Scan for the cell matching the given text and deliver its (X, Y) coordinate at center. 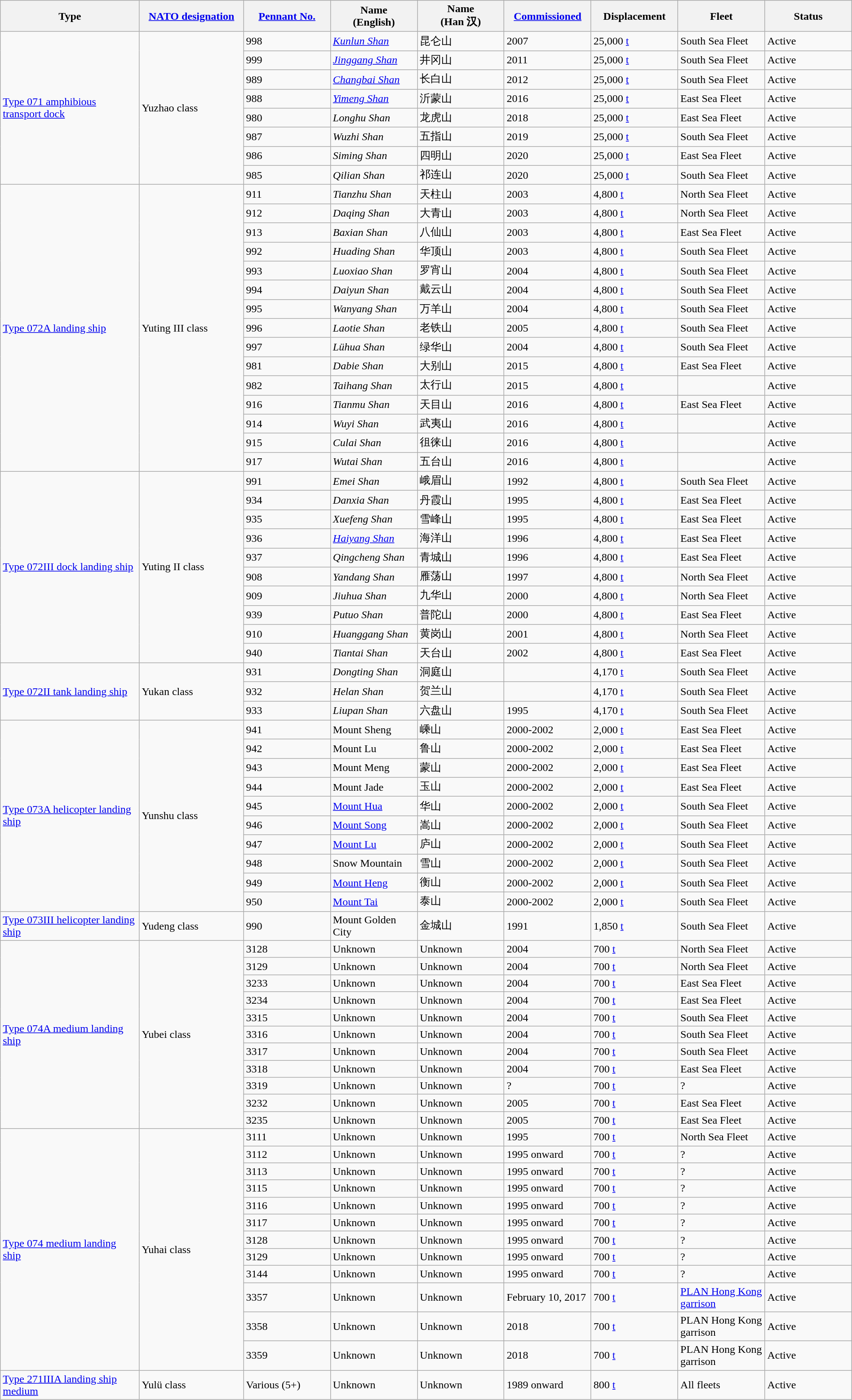
1,850 t (635, 926)
Type (70, 16)
Daiyun Shan (374, 290)
981 (287, 367)
3112 (287, 1154)
嵊山 (461, 730)
987 (287, 137)
Dabie Shan (374, 367)
天目山 (461, 404)
994 (287, 290)
990 (287, 926)
916 (287, 404)
910 (287, 634)
雪峰山 (461, 519)
915 (287, 443)
Kunlun Shan (374, 41)
青城山 (461, 558)
Type 072A landing ship (70, 328)
Type 072II tank landing ship (70, 691)
982 (287, 385)
950 (287, 902)
3144 (287, 1274)
3358 (287, 1326)
3233 (287, 983)
3235 (287, 1120)
939 (287, 615)
948 (287, 864)
老铁山 (461, 328)
Status (808, 16)
Yuting III class (191, 328)
衡山 (461, 882)
2001 (547, 634)
Baxian Shan (374, 233)
Mount Hua (374, 806)
罗宵山 (461, 270)
洞庭山 (461, 672)
931 (287, 672)
3116 (287, 1205)
Huanggang Shan (374, 634)
Daqing Shan (374, 213)
Name(Han 汉) (461, 16)
988 (287, 99)
Name(English) (374, 16)
993 (287, 270)
Wanyang Shan (374, 309)
Yuhai class (191, 1249)
海洋山 (461, 538)
祁连山 (461, 175)
3111 (287, 1137)
四明山 (461, 156)
沂蒙山 (461, 99)
945 (287, 806)
Emei Shan (374, 481)
3113 (287, 1171)
天柱山 (461, 194)
Displacement (635, 16)
长白山 (461, 79)
Mount Sheng (374, 730)
989 (287, 79)
Type 073A helicopter landing ship (70, 816)
Yudeng class (191, 926)
3117 (287, 1223)
Haiyang Shan (374, 538)
九华山 (461, 596)
3359 (287, 1356)
2002 (547, 653)
985 (287, 175)
Pennant No. (287, 16)
贺兰山 (461, 691)
932 (287, 691)
Type 072III dock landing ship (70, 567)
井冈山 (461, 60)
1997 (547, 577)
Type 074 medium landing ship (70, 1249)
Yubei class (191, 1034)
昆仑山 (461, 41)
935 (287, 519)
Huading Shan (374, 252)
914 (287, 424)
玉山 (461, 787)
华山 (461, 806)
Mount Heng (374, 882)
Tianzhu Shan (374, 194)
Snow Mountain (374, 864)
Xuefeng Shan (374, 519)
937 (287, 558)
雪山 (461, 864)
大别山 (461, 367)
998 (287, 41)
February 10, 2017 (547, 1297)
3319 (287, 1086)
Yimeng Shan (374, 99)
Culai Shan (374, 443)
Wutai Shan (374, 462)
943 (287, 768)
913 (287, 233)
3234 (287, 1000)
933 (287, 711)
1992 (547, 481)
3115 (287, 1188)
Commissioned (547, 16)
五指山 (461, 137)
942 (287, 749)
992 (287, 252)
3316 (287, 1035)
Helan Shan (374, 691)
金城山 (461, 926)
天台山 (461, 653)
Mount Golden City (374, 926)
Fleet (722, 16)
Yuting II class (191, 567)
Liupan Shan (374, 711)
3357 (287, 1297)
986 (287, 156)
NATO designation (191, 16)
Various (5+) (287, 1385)
Wuyi Shan (374, 424)
997 (287, 347)
Taihang Shan (374, 385)
Dongting Shan (374, 672)
Tianmu Shan (374, 404)
雁荡山 (461, 577)
936 (287, 538)
八仙山 (461, 233)
1989 onward (547, 1385)
徂徕山 (461, 443)
911 (287, 194)
Type 071 amphibious transport dock (70, 108)
Yunshu class (191, 816)
999 (287, 60)
Type 073III helicopter landing ship (70, 926)
All fleets (722, 1385)
泰山 (461, 902)
Mount Tai (374, 902)
Wuzhi Shan (374, 137)
917 (287, 462)
Danxia Shan (374, 501)
Luoxiao Shan (374, 270)
五台山 (461, 462)
Jiuhua Shan (374, 596)
蒙山 (461, 768)
2011 (547, 60)
Siming Shan (374, 156)
Jinggang Shan (374, 60)
995 (287, 309)
908 (287, 577)
3318 (287, 1069)
3232 (287, 1103)
Lühua Shan (374, 347)
949 (287, 882)
Laotie Shan (374, 328)
Mount Song (374, 825)
2007 (547, 41)
934 (287, 501)
1991 (547, 926)
947 (287, 845)
Putuo Shan (374, 615)
Mount Jade (374, 787)
980 (287, 118)
六盘山 (461, 711)
2019 (547, 137)
黄岗山 (461, 634)
800 t (635, 1385)
946 (287, 825)
大青山 (461, 213)
龙虎山 (461, 118)
Yandang Shan (374, 577)
Qingcheng Shan (374, 558)
Mount Meng (374, 768)
2012 (547, 79)
戴云山 (461, 290)
普陀山 (461, 615)
万羊山 (461, 309)
武夷山 (461, 424)
Yuzhao class (191, 108)
Tiantai Shan (374, 653)
909 (287, 596)
996 (287, 328)
944 (287, 787)
Type 271IIIA landing ship medium (70, 1385)
鲁山 (461, 749)
丹霞山 (461, 501)
庐山 (461, 845)
绿华山 (461, 347)
3317 (287, 1052)
991 (287, 481)
Yulü class (191, 1385)
Changbai Shan (374, 79)
太行山 (461, 385)
峨眉山 (461, 481)
Type 074A medium landing ship (70, 1034)
941 (287, 730)
Qilian Shan (374, 175)
Longhu Shan (374, 118)
Yukan class (191, 691)
华顶山 (461, 252)
嵩山 (461, 825)
3315 (287, 1018)
912 (287, 213)
940 (287, 653)
